Detect which cell encompasses the target text, then output its (X, Y) center coordinate. 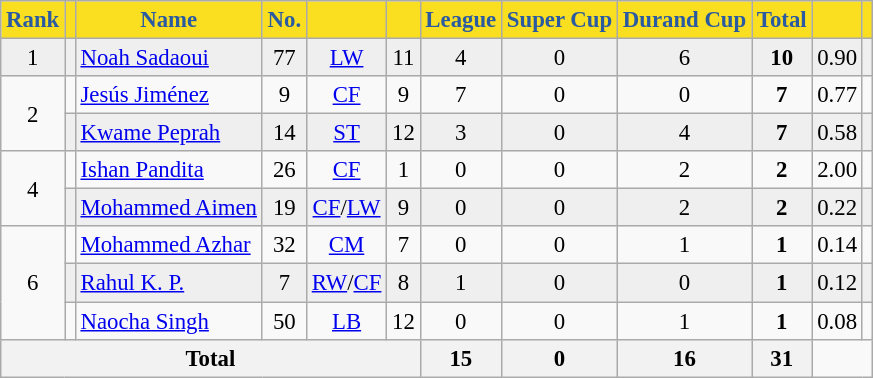
11 (404, 58)
8 (404, 283)
2.00 (837, 170)
Kwame Peprah (168, 133)
LB (346, 321)
0.14 (837, 245)
0.90 (837, 58)
Ishan Pandita (168, 170)
LW (346, 58)
0.12 (837, 283)
Durand Cup (684, 20)
Naocha Singh (168, 321)
League (460, 20)
32 (284, 245)
CF/LW (346, 208)
0.22 (837, 208)
Rahul K. P. (168, 283)
Mohammed Azhar (168, 245)
0.08 (837, 321)
0.58 (837, 133)
ST (346, 133)
19 (284, 208)
Name (168, 20)
Rank (33, 20)
15 (460, 358)
0.77 (837, 95)
16 (684, 358)
14 (284, 133)
RW/CF (346, 283)
No. (284, 20)
Mohammed Aimen (168, 208)
Super Cup (560, 20)
10 (782, 58)
50 (284, 321)
Noah Sadaoui (168, 58)
3 (460, 133)
CM (346, 245)
77 (284, 58)
26 (284, 170)
Jesús Jiménez (168, 95)
31 (782, 358)
